Determine the [x, y] coordinate at the center of the cell enclosing the given text.  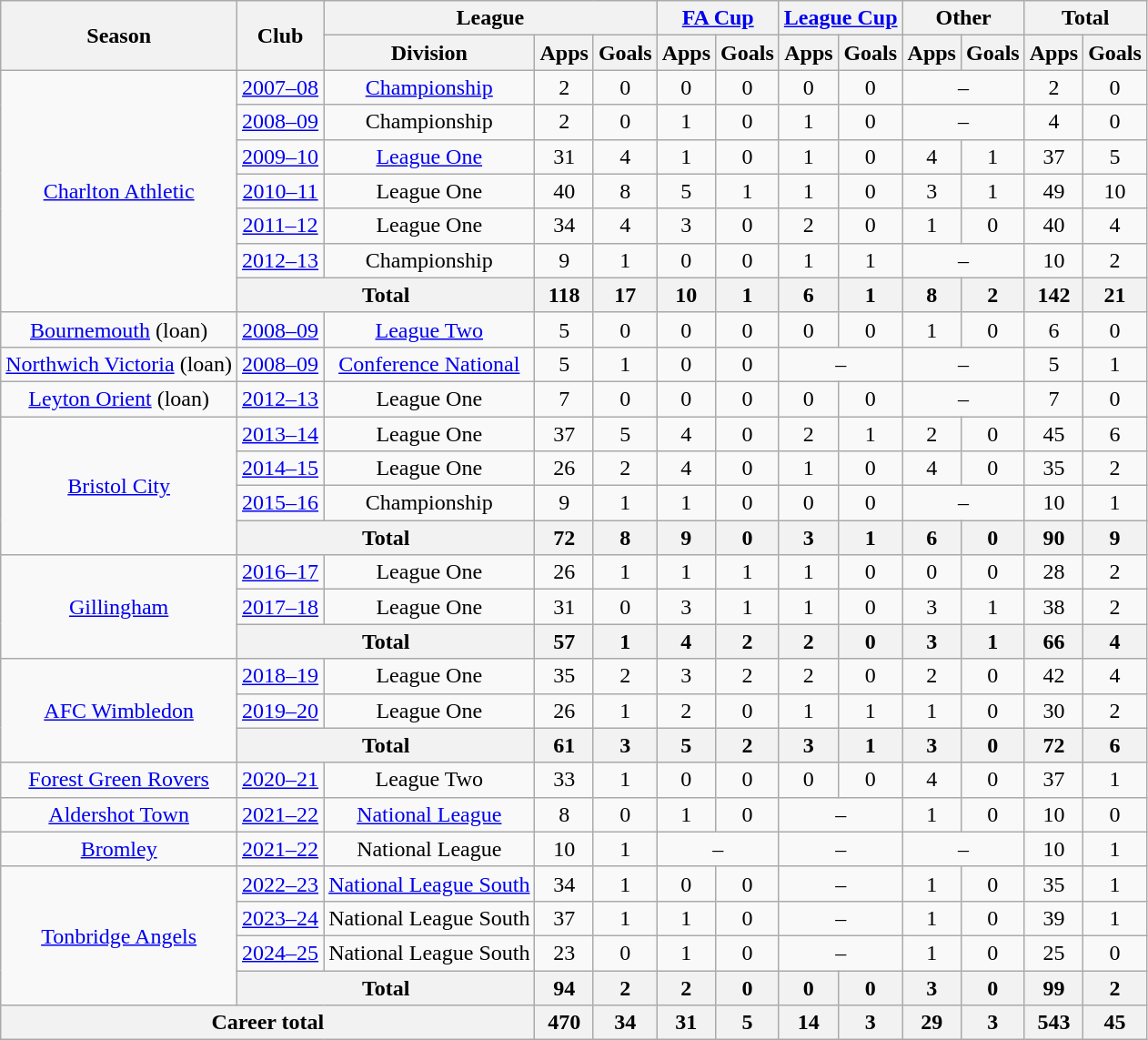
Career total [267, 1023]
2010–11 [280, 191]
2017–18 [280, 607]
14 [808, 1023]
AFC Wimbledon [119, 711]
470 [564, 1023]
25 [1053, 953]
Bristol City [119, 486]
Forest Green Rovers [119, 780]
Aldershot Town [119, 814]
29 [931, 1023]
Conference National [429, 364]
2013–14 [280, 434]
Leyton Orient (loan) [119, 399]
23 [564, 953]
2019–20 [280, 711]
2023–24 [280, 918]
2020–21 [280, 780]
FA Cup [718, 18]
2007–08 [280, 87]
2011–12 [280, 226]
2009–10 [280, 157]
28 [1053, 572]
Gillingham [119, 607]
Division [429, 53]
33 [564, 780]
Bromley [119, 849]
Tonbridge Angels [119, 935]
61 [564, 745]
90 [1053, 538]
2018–19 [280, 676]
2015–16 [280, 503]
39 [1053, 918]
Other [963, 18]
Bournemouth (loan) [119, 329]
2014–15 [280, 469]
99 [1053, 987]
42 [1053, 676]
66 [1053, 641]
2016–17 [280, 572]
49 [1053, 191]
Charlton Athletic [119, 191]
118 [564, 295]
38 [1053, 607]
Northwich Victoria (loan) [119, 364]
543 [1053, 1023]
League Cup [841, 18]
2024–25 [280, 953]
142 [1053, 295]
Season [119, 35]
17 [625, 295]
League [491, 18]
Club [280, 35]
2022–23 [280, 883]
57 [564, 641]
94 [564, 987]
21 [1115, 295]
30 [1053, 711]
